Pinpoint the cell where the given text exists, returning its [x, y] midpoint coordinate. 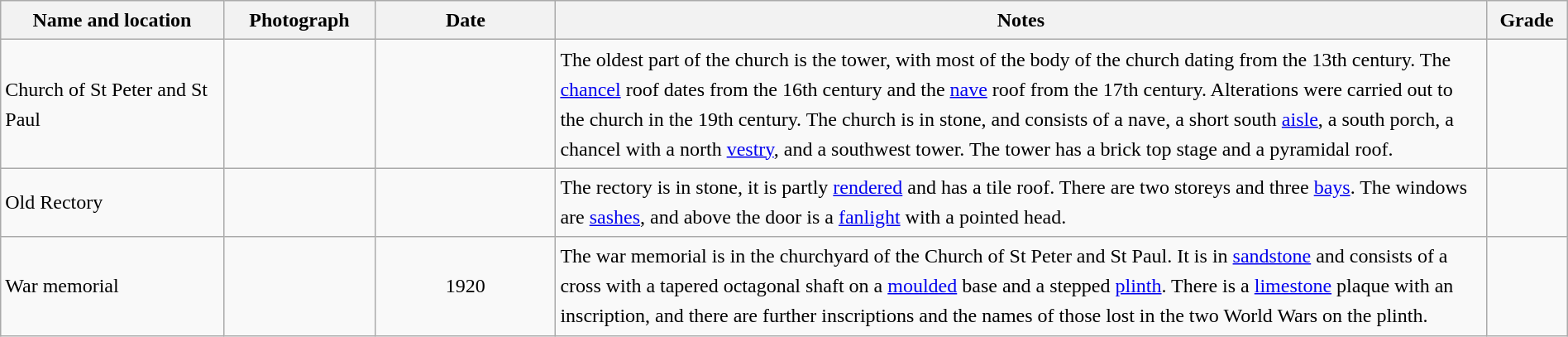
Notes [1021, 20]
Photograph [299, 20]
War memorial [112, 286]
Grade [1527, 20]
Church of St Peter and St Paul [112, 104]
1920 [466, 286]
Name and location [112, 20]
Date [466, 20]
Old Rectory [112, 202]
